Identify which cell holds the provided text, then report its (X, Y) central coordinate. 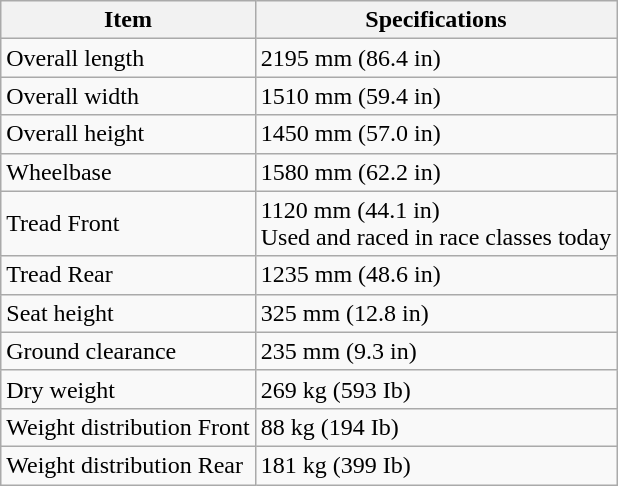
Ground clearance (128, 351)
1235 mm (48.6 in) (436, 275)
Item (128, 20)
Wheelbase (128, 172)
1120 mm (44.1 in)Used and raced in race classes today (436, 224)
Specifications (436, 20)
235 mm (9.3 in) (436, 351)
1450 mm (57.0 in) (436, 134)
1510 mm (59.4 in) (436, 96)
Weight distribution Front (128, 427)
Dry weight (128, 389)
Seat height (128, 313)
269 kg (593 Ib) (436, 389)
325 mm (12.8 in) (436, 313)
1580 mm (62.2 in) (436, 172)
181 kg (399 Ib) (436, 465)
Tread Front (128, 224)
Weight distribution Rear (128, 465)
88 kg (194 Ib) (436, 427)
Tread Rear (128, 275)
Overall length (128, 58)
Overall height (128, 134)
2195 mm (86.4 in) (436, 58)
Overall width (128, 96)
